Identify which cell holds the provided text, then report its (X, Y) central coordinate. 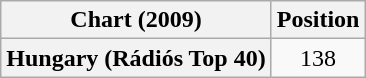
Chart (2009) (136, 20)
Position (318, 20)
Hungary (Rádiós Top 40) (136, 58)
138 (318, 58)
